Find where the given text appears and provide that cell's center as [X, Y] coordinate. 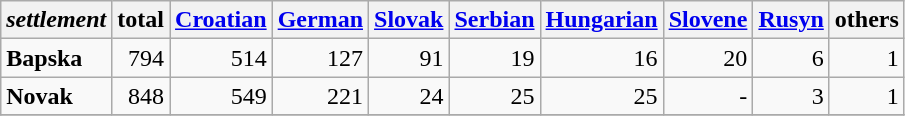
514 [222, 58]
848 [141, 96]
91 [409, 58]
Novak [56, 96]
settlement [56, 20]
24 [409, 96]
549 [222, 96]
German [320, 20]
- [708, 96]
others [866, 20]
16 [602, 58]
Bapska [56, 58]
Slovak [409, 20]
Serbian [494, 20]
3 [791, 96]
Slovene [708, 20]
221 [320, 96]
Rusyn [791, 20]
Croatian [222, 20]
total [141, 20]
6 [791, 58]
Hungarian [602, 20]
20 [708, 58]
127 [320, 58]
794 [141, 58]
19 [494, 58]
